Identify which cell holds the provided text, then report its [X, Y] central coordinate. 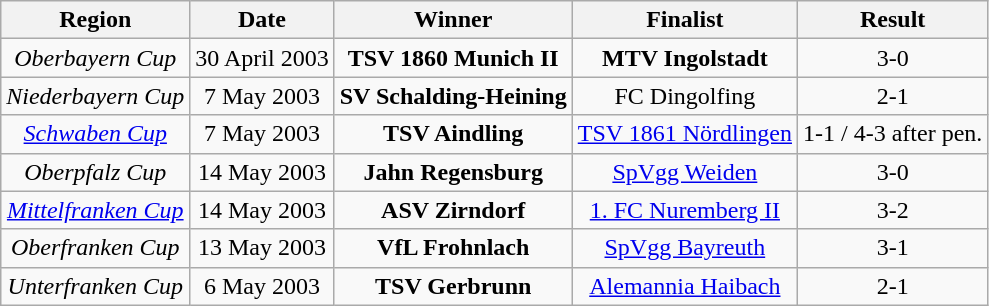
6 May 2003 [262, 286]
Alemannia Haibach [684, 286]
Date [262, 20]
1. FC Nuremberg II [684, 210]
Jahn Regensburg [453, 172]
3-1 [893, 248]
Unterfranken Cup [96, 286]
Oberbayern Cup [96, 58]
TSV 1860 Munich II [453, 58]
Niederbayern Cup [96, 96]
ASV Zirndorf [453, 210]
Region [96, 20]
TSV 1861 Nördlingen [684, 134]
SV Schalding-Heining [453, 96]
Result [893, 20]
13 May 2003 [262, 248]
SpVgg Weiden [684, 172]
Mittelfranken Cup [96, 210]
TSV Gerbrunn [453, 286]
Oberfranken Cup [96, 248]
MTV Ingolstadt [684, 58]
1-1 / 4-3 after pen. [893, 134]
Finalist [684, 20]
Oberpfalz Cup [96, 172]
3-2 [893, 210]
TSV Aindling [453, 134]
VfL Frohnlach [453, 248]
Winner [453, 20]
FC Dingolfing [684, 96]
Schwaben Cup [96, 134]
SpVgg Bayreuth [684, 248]
30 April 2003 [262, 58]
